Capture the cell that displays the provided text and extract its (X, Y) central coordinate. 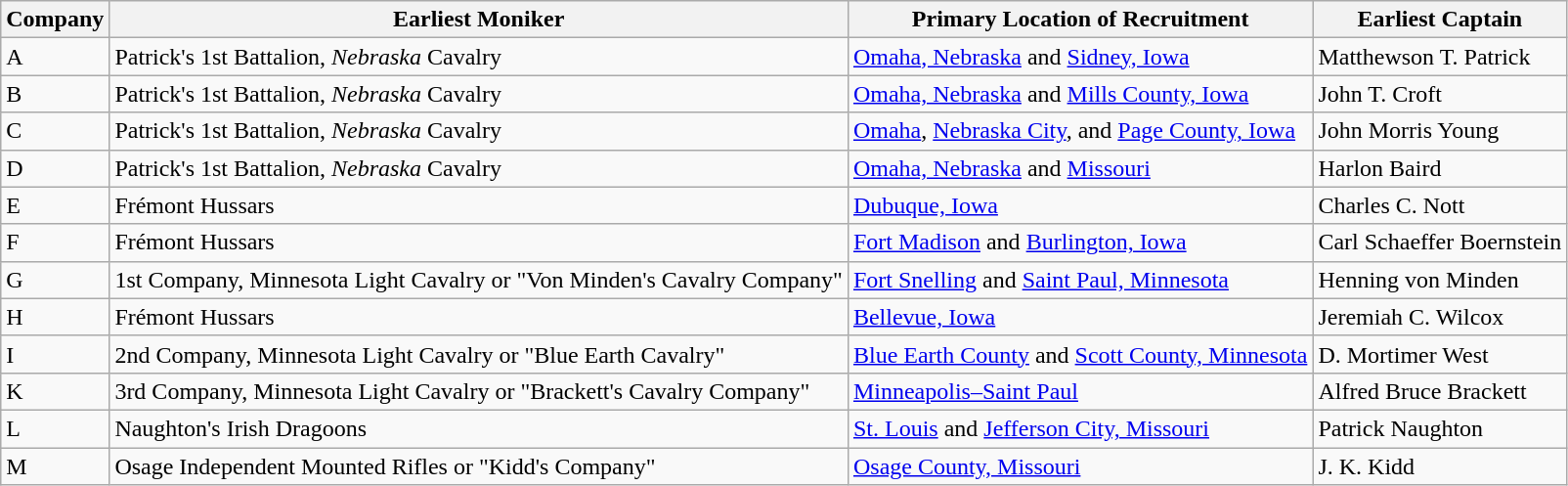
3rd Company, Minnesota Light Cavalry or "Brackett's Cavalry Company" (479, 391)
Henning von Minden (1440, 280)
Alfred Bruce Brackett (1440, 391)
Omaha, Nebraska and Missouri (1079, 168)
Earliest Captain (1440, 20)
Dubuque, Iowa (1079, 205)
John Morris Young (1440, 131)
M (55, 466)
Omaha, Nebraska and Mills County, Iowa (1079, 94)
Harlon Baird (1440, 168)
A (55, 57)
E (55, 205)
Fort Snelling and Saint Paul, Minnesota (1079, 280)
Fort Madison and Burlington, Iowa (1079, 243)
2nd Company, Minnesota Light Cavalry or "Blue Earth Cavalry" (479, 354)
St. Louis and Jefferson City, Missouri (1079, 428)
Matthewson T. Patrick (1440, 57)
C (55, 131)
F (55, 243)
D. Mortimer West (1440, 354)
Bellevue, Iowa (1079, 317)
Primary Location of Recruitment (1079, 20)
Jeremiah C. Wilcox (1440, 317)
Osage Independent Mounted Rifles or "Kidd's Company" (479, 466)
K (55, 391)
Earliest Moniker (479, 20)
Charles C. Nott (1440, 205)
Naughton's Irish Dragoons (479, 428)
Omaha, Nebraska and Sidney, Iowa (1079, 57)
John T. Croft (1440, 94)
I (55, 354)
H (55, 317)
Osage County, Missouri (1079, 466)
1st Company, Minnesota Light Cavalry or "Von Minden's Cavalry Company" (479, 280)
Blue Earth County and Scott County, Minnesota (1079, 354)
D (55, 168)
L (55, 428)
B (55, 94)
Minneapolis–Saint Paul (1079, 391)
Patrick Naughton (1440, 428)
Carl Schaeffer Boernstein (1440, 243)
G (55, 280)
J. K. Kidd (1440, 466)
Omaha, Nebraska City, and Page County, Iowa (1079, 131)
Company (55, 20)
